Determine the (x, y) coordinate at the center of the cell enclosing the given text.  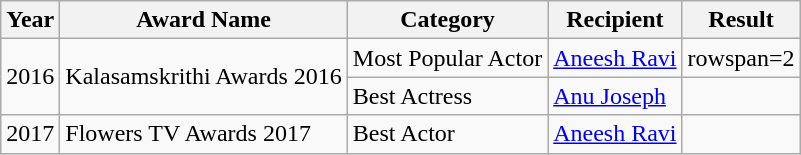
rowspan=2 (741, 58)
Anu Joseph (615, 96)
Category (447, 20)
Result (741, 20)
Kalasamskrithi Awards 2016 (204, 77)
Best Actor (447, 134)
Year (30, 20)
Recipient (615, 20)
Award Name (204, 20)
2017 (30, 134)
2016 (30, 77)
Flowers TV Awards 2017 (204, 134)
Most Popular Actor (447, 58)
Best Actress (447, 96)
